Return the (X, Y) coordinate for the center point of the cell that contains the specified text.  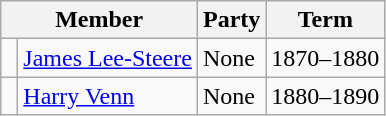
Harry Venn (108, 96)
Member (100, 20)
1880–1890 (326, 96)
Party (231, 20)
Term (326, 20)
1870–1880 (326, 58)
James Lee-Steere (108, 58)
